For the text-containing cell, return its midpoint in (x, y) coordinate format. 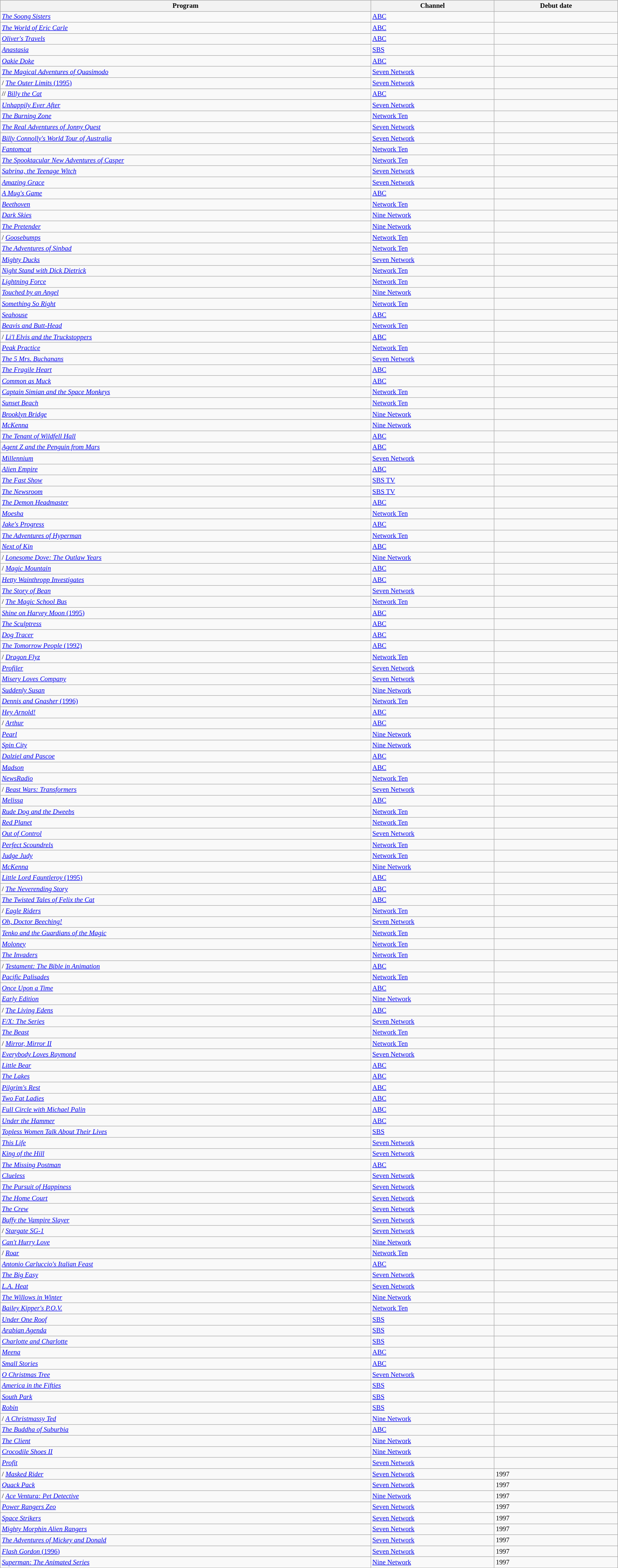
Pearl (186, 734)
The Real Adventures of Jonny Quest (186, 127)
The Adventures of Sinbad (186, 249)
Once Upon a Time (186, 988)
Can't Hurry Love (186, 1242)
/ Magic Mountain (186, 569)
Beethoven (186, 205)
Clueless (186, 1176)
The Soong Sisters (186, 17)
Spin City (186, 745)
The Tomorrow People (1992) (186, 646)
King of the Hill (186, 1154)
Hey Arnold! (186, 712)
Hetty Wainthropp Investigates (186, 580)
Tenko and the Guardians of the Magic (186, 933)
The Fragile Heart (186, 370)
/ The Magic School Bus (186, 602)
Power Rangers Zeo (186, 1507)
Moesha (186, 513)
Pilgrim's Rest (186, 1088)
The Beast (186, 1032)
The Twisted Tales of Felix the Cat (186, 900)
The Pretender (186, 227)
Dark Skies (186, 216)
/ Beast Wars: Transformers (186, 790)
Something So Right (186, 304)
/ Eagle Riders (186, 911)
Beavis and Butt-Head (186, 326)
Anastasia (186, 50)
Shine on Harvey Moon (1995) (186, 613)
Seahouse (186, 315)
/ Roar (186, 1253)
Oakie Doke (186, 61)
Topless Women Talk About Their Lives (186, 1132)
/ Mirror, Mirror II (186, 1043)
Oh, Doctor Beeching! (186, 922)
The Burning Zone (186, 116)
The Willows in Winter (186, 1297)
Touched by an Angel (186, 293)
Sabrina, the Teenage Witch (186, 171)
Peak Practice (186, 348)
Little Lord Fauntleroy (1995) (186, 878)
Channel (432, 6)
The Story of Bean (186, 591)
Mighty Ducks (186, 260)
The Magical Adventures of Quasimodo (186, 72)
Night Stand with Dick Dietrick (186, 271)
Quack Pack (186, 1485)
NewsRadio (186, 779)
The Tenant of Wildfell Hall (186, 436)
Lightning Force (186, 282)
The Demon Headmaster (186, 503)
The Buddha of Suburbia (186, 1430)
Judge Judy (186, 856)
Robin (186, 1408)
The Invaders (186, 955)
/ Masked Rider (186, 1474)
Melissa (186, 800)
Flash Gordon (1996) (186, 1551)
Red Planet (186, 823)
Under the Hammer (186, 1121)
The Missing Postman (186, 1165)
/ Stargate SG-1 (186, 1231)
Meena (186, 1353)
Jake's Progress (186, 525)
/ Testament: The Bible in Animation (186, 966)
Brooklyn Bridge (186, 414)
Misery Loves Company (186, 679)
Everybody Loves Raymond (186, 1055)
The Client (186, 1441)
Mighty Morphin Alien Rangers (186, 1529)
Antonio Carluccio's Italian Feast (186, 1264)
The Adventures of Hyperman (186, 536)
Perfect Scoundrels (186, 845)
Alien Empire (186, 469)
// Billy the Cat (186, 94)
Captain Simian and the Space Monkeys (186, 392)
The Sculptress (186, 624)
/ The Living Edens (186, 1010)
Superman: The Animated Series (186, 1562)
Profiler (186, 668)
The Big Easy (186, 1275)
Amazing Grace (186, 182)
Millennium (186, 458)
/ The Outer Limits (1995) (186, 83)
The Lakes (186, 1077)
/ Lonesome Dove: The Outlaw Years (186, 558)
Pacific Palisades (186, 977)
Oliver's Travels (186, 39)
Out of Control (186, 834)
Arabian Agenda (186, 1331)
Full Circle with Michael Palin (186, 1110)
Crocodile Shoes II (186, 1452)
Moloney (186, 944)
O Christmas Tree (186, 1375)
South Park (186, 1397)
The World of Eric Carle (186, 28)
/ A Christmassy Ted (186, 1419)
A Mug's Game (186, 193)
America in the Fifties (186, 1386)
Madson (186, 768)
L.A. Heat (186, 1286)
This Life (186, 1143)
/ Ace Ventura: Pet Detective (186, 1496)
The Pursuit of Happiness (186, 1187)
Bailey Kipper's P.O.V. (186, 1308)
The Crew (186, 1209)
The Spooktacular New Adventures of Casper (186, 160)
/ Li'l Elvis and the Truckstoppers (186, 337)
The 5 Mrs. Buchanans (186, 359)
Agent Z and the Penguin from Mars (186, 447)
Small Stories (186, 1363)
Rude Dog and the Dweebs (186, 812)
Charlotte and Charlotte (186, 1342)
Profit (186, 1463)
The Newsroom (186, 492)
Dog Tracer (186, 635)
Billy Connolly's World Tour of Australia (186, 138)
/ The Neverending Story (186, 889)
Next of Kin (186, 547)
Unhappily Ever After (186, 105)
/ Dragon Flyz (186, 657)
Two Fat Ladies (186, 1099)
Debut date (556, 6)
Sunset Beach (186, 403)
/ Goosebumps (186, 237)
F/X: The Series (186, 1021)
Buffy the Vampire Slayer (186, 1220)
Dennis and Gnasher (1996) (186, 701)
The Fast Show (186, 480)
/ Arthur (186, 723)
The Adventures of Mickey and Donald (186, 1540)
Suddenly Susan (186, 690)
Common as Muck (186, 381)
Early Edition (186, 999)
Little Bear (186, 1066)
Space Strikers (186, 1518)
Fantomcat (186, 149)
Dalziel and Pascoe (186, 756)
Under One Roof (186, 1319)
Program (186, 6)
The Home Court (186, 1198)
